Locate the cell with the specified text and output its (X, Y) center coordinate. 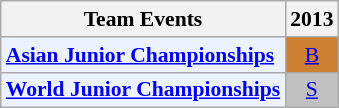
2013 (312, 19)
Asian Junior Championships (143, 55)
World Junior Championships (143, 90)
B (312, 55)
Team Events (143, 19)
S (312, 90)
